Output the [x, y] coordinate of the center of the cell containing the given text.  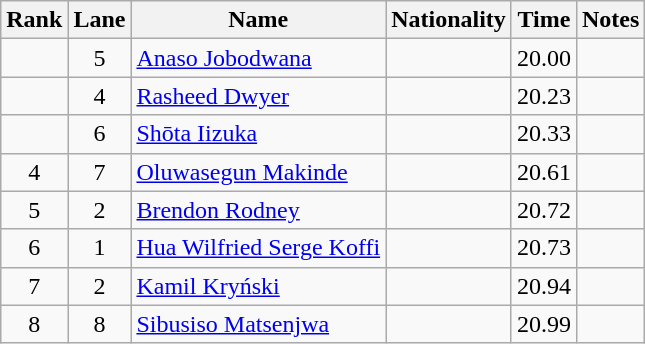
20.72 [544, 210]
Time [544, 20]
Hua Wilfried Serge Koffi [258, 248]
20.23 [544, 96]
Rasheed Dwyer [258, 96]
20.99 [544, 324]
1 [100, 248]
Notes [610, 20]
Kamil Kryński [258, 286]
Sibusiso Matsenjwa [258, 324]
Nationality [449, 20]
Shōta Iizuka [258, 134]
20.94 [544, 286]
20.33 [544, 134]
Name [258, 20]
Oluwasegun Makinde [258, 172]
20.00 [544, 58]
20.73 [544, 248]
Anaso Jobodwana [258, 58]
Lane [100, 20]
Brendon Rodney [258, 210]
Rank [34, 20]
20.61 [544, 172]
